Determine the [X, Y] coordinate at the center of the cell enclosing the given text.  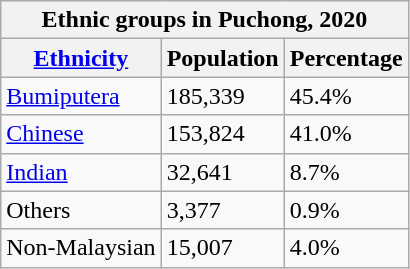
Ethnic groups in Puchong, 2020 [204, 20]
Non-Malaysian [81, 248]
Others [81, 210]
32,641 [222, 172]
185,339 [222, 96]
153,824 [222, 134]
Bumiputera [81, 96]
0.9% [346, 210]
41.0% [346, 134]
8.7% [346, 172]
3,377 [222, 210]
15,007 [222, 248]
4.0% [346, 248]
Population [222, 58]
Indian [81, 172]
Percentage [346, 58]
Chinese [81, 134]
Ethnicity [81, 58]
45.4% [346, 96]
